Output the [x, y] coordinate of the center of the cell containing the given text.  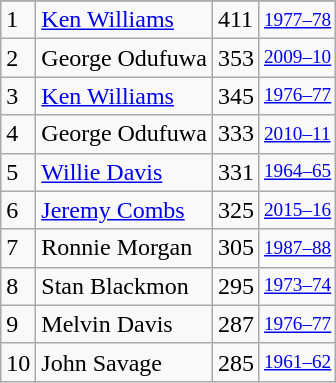
2009–10 [297, 58]
305 [236, 248]
331 [236, 172]
Melvin Davis [124, 324]
285 [236, 362]
3 [18, 96]
Jeremy Combs [124, 210]
Ronnie Morgan [124, 248]
1987–88 [297, 248]
7 [18, 248]
411 [236, 20]
345 [236, 96]
1973–74 [297, 286]
353 [236, 58]
1961–62 [297, 362]
Willie Davis [124, 172]
5 [18, 172]
6 [18, 210]
325 [236, 210]
1 [18, 20]
1977–78 [297, 20]
287 [236, 324]
1964–65 [297, 172]
295 [236, 286]
8 [18, 286]
2010–11 [297, 134]
Stan Blackmon [124, 286]
2 [18, 58]
4 [18, 134]
John Savage [124, 362]
9 [18, 324]
333 [236, 134]
2015–16 [297, 210]
10 [18, 362]
